Pinpoint the cell where the given text exists, returning its (X, Y) midpoint coordinate. 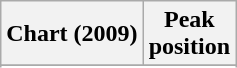
Peakposition (189, 34)
Chart (2009) (72, 34)
